Return the [x, y] coordinate for the center point of the cell that contains the specified text.  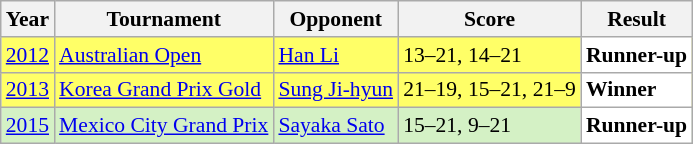
21–19, 15–21, 21–9 [490, 90]
Korea Grand Prix Gold [164, 90]
Score [490, 19]
Opponent [336, 19]
Sayaka Sato [336, 126]
Han Li [336, 55]
Winner [636, 90]
Year [28, 19]
2015 [28, 126]
Result [636, 19]
Sung Ji-hyun [336, 90]
Australian Open [164, 55]
13–21, 14–21 [490, 55]
2012 [28, 55]
2013 [28, 90]
Mexico City Grand Prix [164, 126]
15–21, 9–21 [490, 126]
Tournament [164, 19]
